Extract the [X, Y] coordinate from the center of the cell holding the provided text.  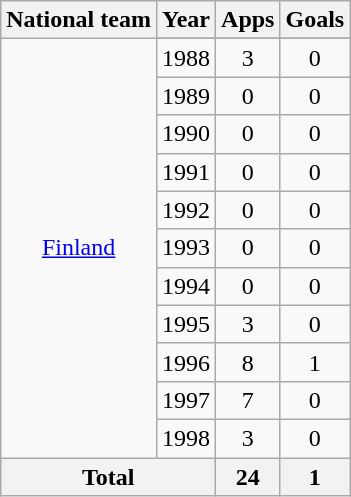
1991 [186, 172]
1993 [186, 248]
Apps [248, 20]
1997 [186, 400]
1990 [186, 134]
1994 [186, 286]
Year [186, 20]
1995 [186, 324]
7 [248, 400]
1998 [186, 438]
National team [79, 20]
24 [248, 477]
1988 [186, 58]
8 [248, 362]
1996 [186, 362]
1992 [186, 210]
Total [108, 477]
Finland [79, 248]
1989 [186, 96]
Goals [315, 20]
